Search for the cell housing the specified text and yield its [x, y] center coordinate. 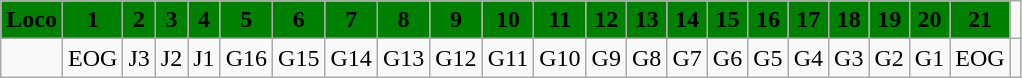
16 [768, 20]
G4 [808, 58]
18 [849, 20]
G7 [687, 58]
G3 [849, 58]
G11 [508, 58]
Loco [32, 20]
G13 [403, 58]
10 [508, 20]
9 [456, 20]
5 [246, 20]
G2 [889, 58]
19 [889, 20]
G10 [560, 58]
7 [351, 20]
G16 [246, 58]
12 [606, 20]
13 [646, 20]
2 [139, 20]
3 [171, 20]
6 [299, 20]
G8 [646, 58]
G14 [351, 58]
17 [808, 20]
8 [403, 20]
14 [687, 20]
G15 [299, 58]
G5 [768, 58]
11 [560, 20]
J2 [171, 58]
G12 [456, 58]
20 [929, 20]
4 [204, 20]
G1 [929, 58]
21 [980, 20]
15 [727, 20]
1 [92, 20]
J3 [139, 58]
J1 [204, 58]
G6 [727, 58]
G9 [606, 58]
